For the text-containing cell, return its midpoint in [X, Y] coordinate format. 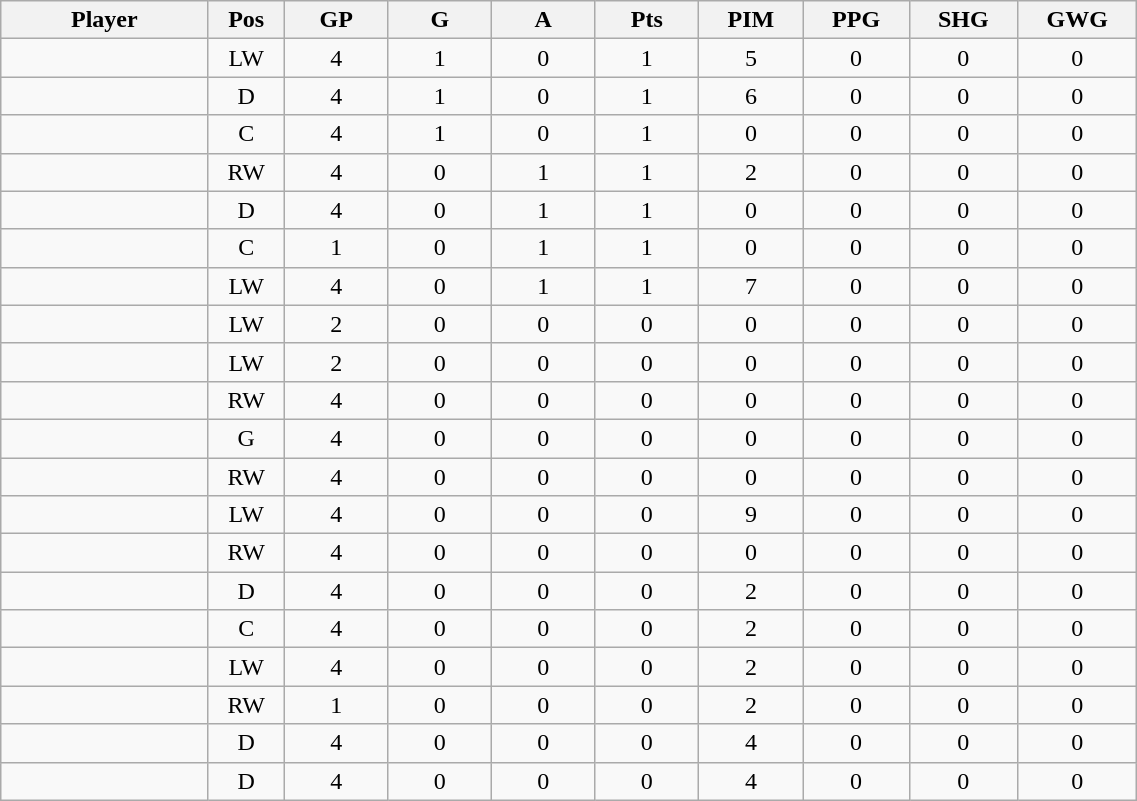
PIM [752, 20]
Player [104, 20]
GP [336, 20]
Pts [647, 20]
SHG [964, 20]
5 [752, 58]
7 [752, 286]
GWG [1078, 20]
PPG [856, 20]
A [544, 20]
9 [752, 515]
Pos [246, 20]
6 [752, 96]
